Pinpoint the cell where the given text exists, returning its (X, Y) midpoint coordinate. 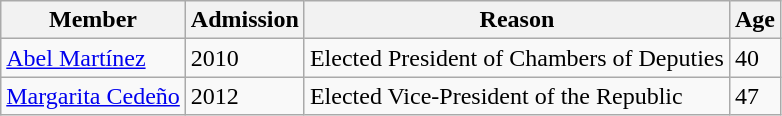
Elected President of Chambers of Deputies (516, 58)
Age (754, 20)
2010 (244, 58)
Reason (516, 20)
Elected Vice-President of the Republic (516, 96)
47 (754, 96)
Member (94, 20)
2012 (244, 96)
40 (754, 58)
Admission (244, 20)
Margarita Cedeño (94, 96)
Abel Martínez (94, 58)
